Detect which cell encompasses the target text, then output its (X, Y) center coordinate. 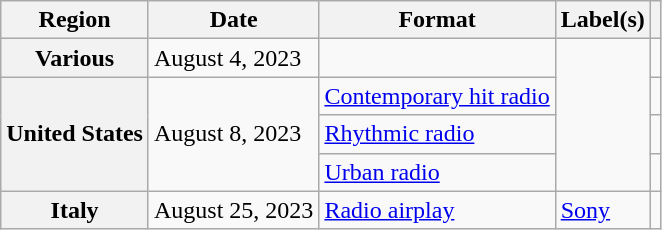
Radio airplay (437, 210)
August 8, 2023 (233, 134)
August 25, 2023 (233, 210)
United States (75, 134)
Various (75, 58)
Date (233, 20)
Rhythmic radio (437, 134)
Contemporary hit radio (437, 96)
Italy (75, 210)
August 4, 2023 (233, 58)
Sony (602, 210)
Label(s) (602, 20)
Region (75, 20)
Format (437, 20)
Urban radio (437, 172)
